Pinpoint the cell where the given text exists, returning its (x, y) midpoint coordinate. 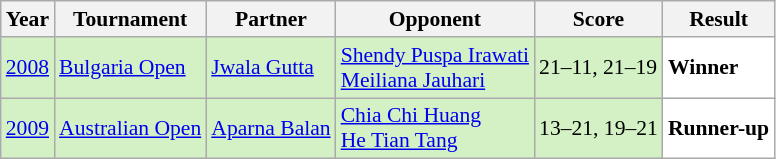
Bulgaria Open (130, 68)
Result (718, 19)
2009 (28, 128)
2008 (28, 68)
Winner (718, 68)
Jwala Gutta (270, 68)
Partner (270, 19)
Opponent (435, 19)
Score (598, 19)
Chia Chi Huang He Tian Tang (435, 128)
Aparna Balan (270, 128)
Year (28, 19)
Australian Open (130, 128)
Tournament (130, 19)
Shendy Puspa Irawati Meiliana Jauhari (435, 68)
Runner-up (718, 128)
21–11, 21–19 (598, 68)
13–21, 19–21 (598, 128)
